Return the (x, y) coordinate for the center point of the cell that contains the specified text.  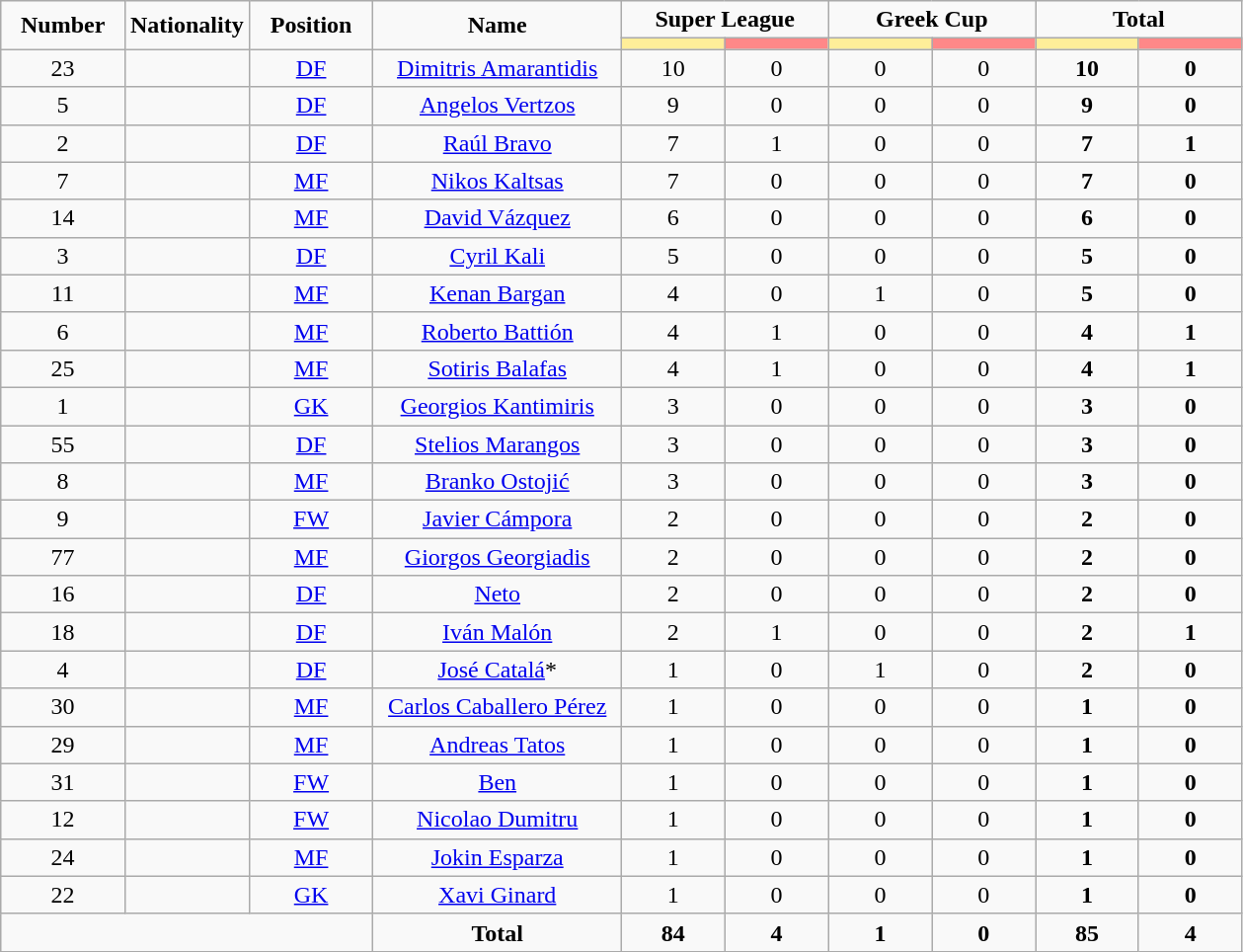
16 (63, 595)
12 (63, 820)
24 (63, 857)
David Vázquez (498, 218)
30 (63, 707)
Cyril Kali (498, 256)
Nicolao Dumitru (498, 820)
Greek Cup (932, 20)
25 (63, 368)
Carlos Caballero Pérez (498, 707)
Name (498, 26)
Nationality (187, 26)
Andreas Tatos (498, 745)
55 (63, 443)
Xavi Ginard (498, 895)
11 (63, 293)
Roberto Battión (498, 331)
8 (63, 482)
84 (673, 932)
Raúl Bravo (498, 143)
Position (311, 26)
18 (63, 632)
22 (63, 895)
Dimitris Amarantidis (498, 68)
77 (63, 557)
Nikos Kaltsas (498, 181)
Ben (498, 782)
85 (1088, 932)
Georgios Kantimiris (498, 406)
Branko Ostojić (498, 482)
Sotiris Balafas (498, 368)
Neto (498, 595)
Number (63, 26)
23 (63, 68)
Iván Malón (498, 632)
Angelos Vertzos (498, 106)
Giorgos Georgiadis (498, 557)
Stelios Marangos (498, 443)
Javier Cámpora (498, 519)
José Catalá* (498, 670)
Super League (725, 20)
29 (63, 745)
Kenan Bargan (498, 293)
14 (63, 218)
Jokin Esparza (498, 857)
31 (63, 782)
